Find where the given text appears and provide that cell's center as (x, y) coordinate. 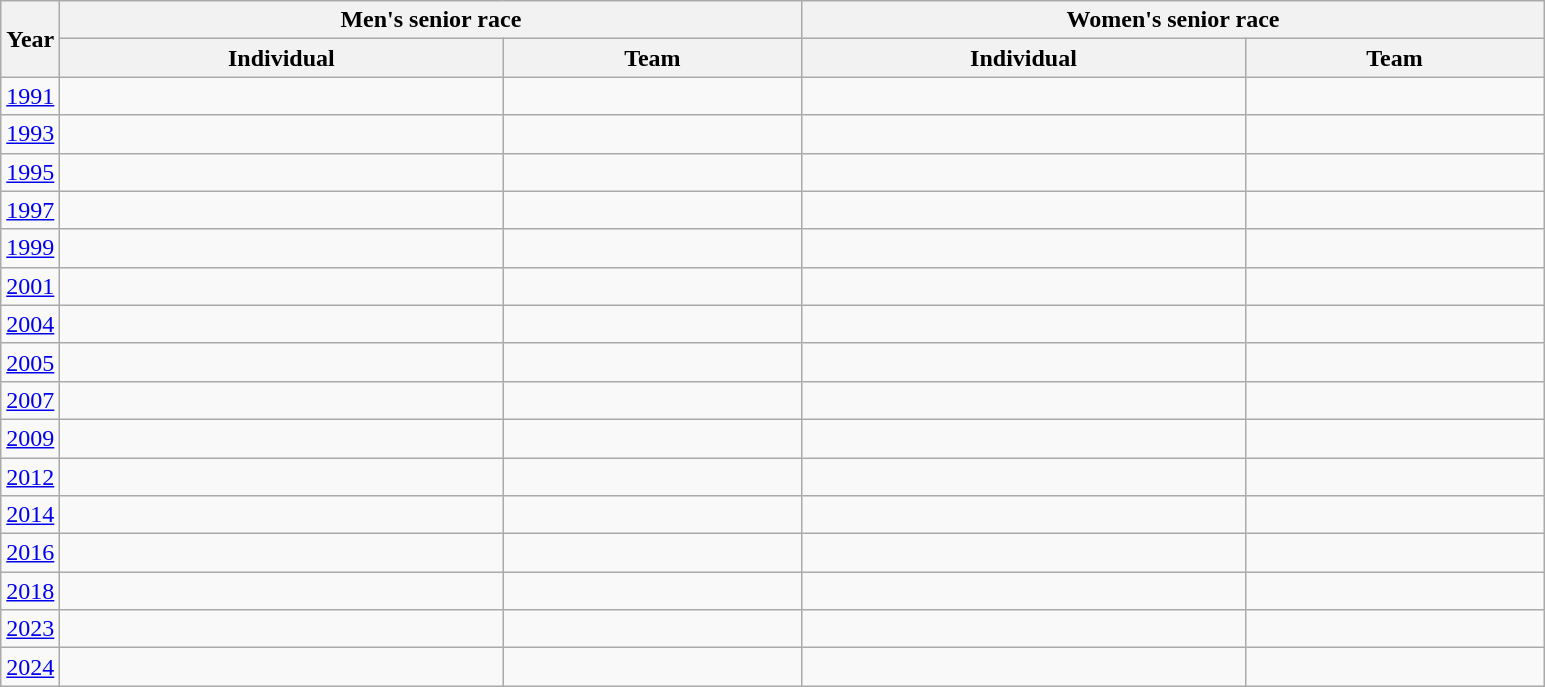
2024 (30, 667)
2004 (30, 324)
1995 (30, 172)
1993 (30, 134)
2012 (30, 477)
Women's senior race (1173, 20)
Year (30, 39)
2007 (30, 400)
2016 (30, 553)
2018 (30, 591)
2005 (30, 362)
1999 (30, 248)
1997 (30, 210)
2001 (30, 286)
2023 (30, 629)
2014 (30, 515)
Men's senior race (431, 20)
1991 (30, 96)
2009 (30, 438)
